Find where the given text appears and provide that cell's center as (x, y) coordinate. 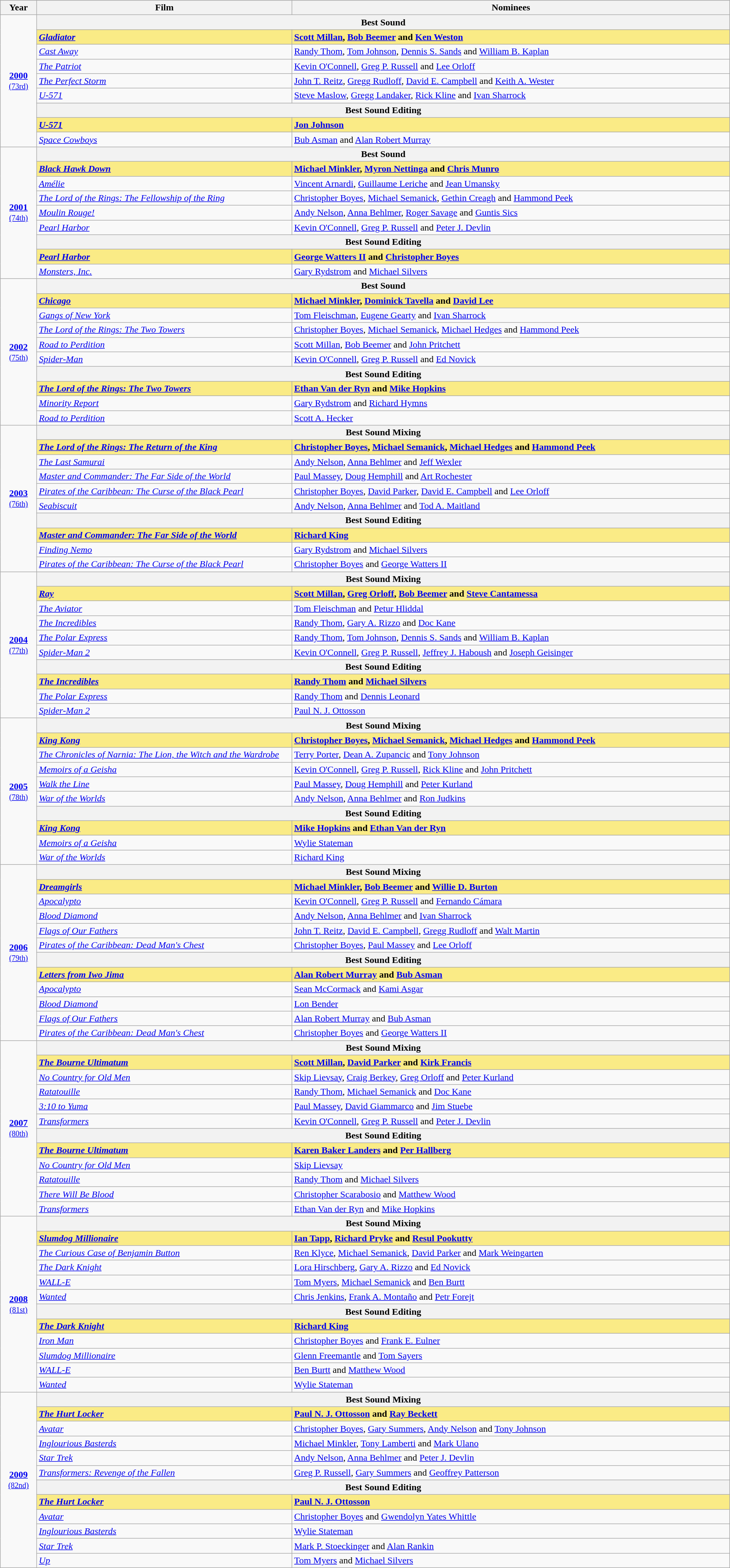
Karen Baker Landers and Per Hallberg (511, 1150)
Andy Nelson, Anna Behlmer and Ivan Sharrock (511, 916)
Michael Minkler, Tony Lamberti and Mark Ulano (511, 1443)
Andy Nelson, Anna Behlmer and Peter J. Devlin (511, 1458)
2007(80th) (18, 1128)
Paul N. J. Ottosson and Ray Beckett (511, 1414)
2000(73rd) (18, 81)
Gangs of New York (164, 315)
The Chronicles of Narnia: The Lion, the Witch and the Wardrobe (164, 755)
Michael Minkler, Bob Beemer and Willie D. Burton (511, 886)
Michael Minkler, Myron Nettinga and Chris Munro (511, 169)
The Aviator (164, 608)
Scott Millan, David Parker and Kirk Francis (511, 1062)
Randy Thom, Michael Semanick and Doc Kane (511, 1092)
Terry Porter, Dean A. Zupancic and Tony Johnson (511, 755)
Christopher Boyes, Michael Semanick, Gethin Creagh and Hammond Peek (511, 198)
Walk the Line (164, 784)
Kevin O'Connell, Greg P. Russell and Lee Orloff (511, 66)
Iron Man (164, 1341)
Lora Hirschberg, Gary A. Rizzo and Ed Novick (511, 1267)
Ian Tapp, Richard Pryke and Resul Pookutty (511, 1238)
Jon Johnson (511, 125)
Minority Report (164, 403)
Monsters, Inc. (164, 271)
Greg P. Russell, Gary Summers and Geoffrey Patterson (511, 1473)
Gary Rydstrom and Richard Hymns (511, 403)
John T. Reitz, Gregg Rudloff, David E. Campbell and Keith A. Wester (511, 81)
The Perfect Storm (164, 81)
2003(76th) (18, 499)
Chicago (164, 301)
Up (164, 1560)
Michael Minkler, Dominick Tavella and David Lee (511, 301)
Paul Massey, Doug Hemphill and Peter Kurland (511, 784)
Tom Myers and Michael Silvers (511, 1560)
Christopher Boyes, Paul Massey and Lee Orloff (511, 945)
Randy Thom, Gary A. Rizzo and Doc Kane (511, 623)
The Last Samurai (164, 462)
Amélie (164, 184)
Finding Nemo (164, 550)
Ren Klyce, Michael Semanick, David Parker and Mark Weingarten (511, 1253)
Glenn Freemantle and Tom Sayers (511, 1355)
Year (18, 8)
Gladiator (164, 37)
Christopher Scarabosio and Matthew Wood (511, 1194)
Scott Millan, Bob Beemer and Ken Weston (511, 37)
Steve Maslow, Gregg Landaker, Rick Kline and Ivan Sharrock (511, 95)
3:10 to Yuma (164, 1106)
Tom Myers, Michael Semanick and Ben Burtt (511, 1282)
Nominees (511, 8)
Black Hawk Down (164, 169)
Scott Millan, Greg Orloff, Bob Beemer and Steve Cantamessa (511, 593)
Ray (164, 593)
The Lord of the Rings: The Return of the King (164, 447)
Kevin O'Connell, Greg P. Russell and Ed Novick (511, 359)
2008(81st) (18, 1304)
John T. Reitz, David E. Campbell, Gregg Rudloff and Walt Martin (511, 931)
Randy Thom and Dennis Leonard (511, 696)
Christopher Boyes and Gwendolyn Yates Whittle (511, 1516)
Space Cowboys (164, 139)
George Watters II and Christopher Boyes (511, 257)
Seabiscuit (164, 506)
Kevin O'Connell, Greg P. Russell and Fernando Cámara (511, 901)
Skip Lievsay, Craig Berkey, Greg Orloff and Peter Kurland (511, 1077)
2002(75th) (18, 352)
Bub Asman and Alan Robert Murray (511, 139)
Lon Bender (511, 1004)
The Lord of the Rings: The Fellowship of the Ring (164, 198)
Scott Millan, Bob Beemer and John Pritchett (511, 344)
2004(77th) (18, 645)
Cast Away (164, 52)
2006(79th) (18, 952)
Andy Nelson, Anna Behlmer and Jeff Wexler (511, 462)
2009(82nd) (18, 1480)
Andy Nelson, Anna Behlmer, Roger Savage and Guntis Sics (511, 213)
Christopher Boyes and Frank E. Eulner (511, 1341)
Andy Nelson, Anna Behlmer and Ron Judkins (511, 799)
Kevin O'Connell, Greg P. Russell, Jeffrey J. Haboush and Joseph Geisinger (511, 652)
Paul Massey, David Giammarco and Jim Stuebe (511, 1106)
Chris Jenkins, Frank A. Montaño and Petr Forejt (511, 1297)
Film (164, 8)
Andy Nelson, Anna Behlmer and Tod A. Maitland (511, 506)
2005(78th) (18, 791)
2001(74th) (18, 212)
Christopher Boyes, Gary Summers, Andy Nelson and Tony Johnson (511, 1429)
The Patriot (164, 66)
Ben Burtt and Matthew Wood (511, 1370)
Scott A. Hecker (511, 418)
Letters from Iwo Jima (164, 975)
Paul Massey, Doug Hemphill and Art Rochester (511, 476)
Dreamgirls (164, 886)
Mike Hopkins and Ethan Van der Ryn (511, 828)
Skip Lievsay (511, 1165)
Spider-Man (164, 359)
Christopher Boyes, David Parker, David E. Campbell and Lee Orloff (511, 491)
Transformers: Revenge of the Fallen (164, 1473)
Moulin Rouge! (164, 213)
Vincent Arnardi, Guillaume Leriche and Jean Umansky (511, 184)
The Curious Case of Benjamin Button (164, 1253)
Kevin O'Connell, Greg P. Russell, Rick Kline and John Pritchett (511, 769)
Tom Fleischman and Petur Hliddal (511, 608)
Mark P. Stoeckinger and Alan Rankin (511, 1546)
There Will Be Blood (164, 1194)
Sean McCormack and Kami Asgar (511, 989)
Tom Fleischman, Eugene Gearty and Ivan Sharrock (511, 315)
